Determine the (X, Y) coordinate at the center of the cell enclosing the given text.  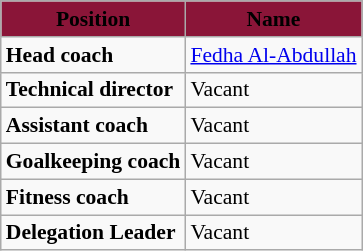
Goalkeeping coach (94, 162)
Fitness coach (94, 197)
Name (273, 19)
Position (94, 19)
Assistant coach (94, 126)
Delegation Leader (94, 233)
Technical director (94, 90)
Head coach (94, 55)
Fedha Al-Abdullah (273, 55)
